Provide the [x, y] coordinate of the cell's center where the given text is located.  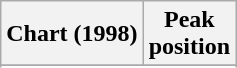
Peakposition [189, 34]
Chart (1998) [72, 34]
